Return (X, Y) of the center of cell containing provided text 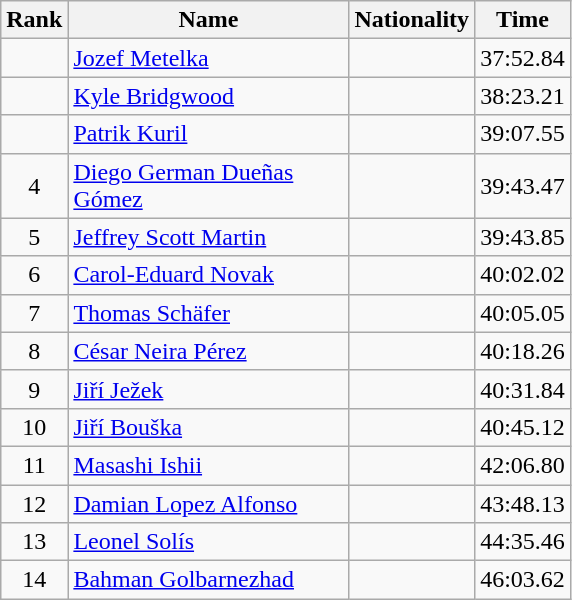
44:35.46 (523, 542)
39:43.85 (523, 237)
7 (34, 313)
14 (34, 580)
Nationality (412, 20)
13 (34, 542)
5 (34, 237)
Rank (34, 20)
43:48.13 (523, 503)
40:05.05 (523, 313)
Leonel Solís (208, 542)
Jiří Bouška (208, 427)
Carol-Eduard Novak (208, 275)
8 (34, 351)
37:52.84 (523, 58)
Kyle Bridgwood (208, 96)
38:23.21 (523, 96)
40:31.84 (523, 389)
Bahman Golbarnezhad (208, 580)
42:06.80 (523, 465)
39:07.55 (523, 134)
Masashi Ishii (208, 465)
40:18.26 (523, 351)
40:02.02 (523, 275)
Thomas Schäfer (208, 313)
Damian Lopez Alfonso (208, 503)
Time (523, 20)
11 (34, 465)
Jeffrey Scott Martin (208, 237)
Diego German Dueñas Gómez (208, 186)
10 (34, 427)
40:45.12 (523, 427)
46:03.62 (523, 580)
Patrik Kuril (208, 134)
Jozef Metelka (208, 58)
4 (34, 186)
12 (34, 503)
39:43.47 (523, 186)
9 (34, 389)
César Neira Pérez (208, 351)
6 (34, 275)
Name (208, 20)
Jiří Ježek (208, 389)
